Capture the cell that displays the provided text and extract its (x, y) central coordinate. 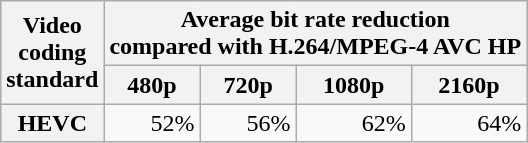
62% (354, 123)
Average bit rate reduction compared with H.264/MPEG-4 AVC HP (316, 34)
480p (152, 85)
Videocodingstandard (52, 52)
HEVC (52, 123)
720p (248, 85)
52% (152, 123)
56% (248, 123)
1080p (354, 85)
2160p (468, 85)
64% (468, 123)
